From the cell containing the given text, extract its center point as [X, Y] coordinate. 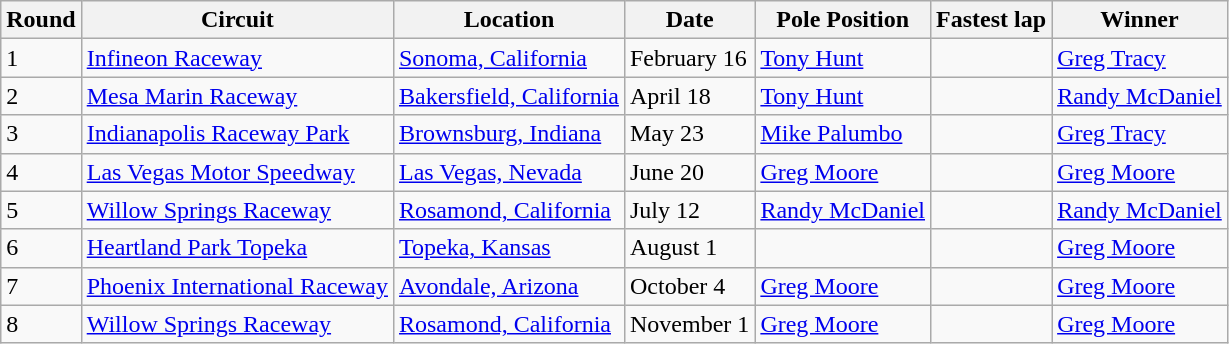
Fastest lap [992, 20]
August 1 [689, 248]
Date [689, 20]
October 4 [689, 286]
5 [41, 210]
Round [41, 20]
Mesa Marin Raceway [237, 96]
Circuit [237, 20]
Bakersfield, California [508, 96]
Avondale, Arizona [508, 286]
July 12 [689, 210]
Las Vegas, Nevada [508, 172]
Phoenix International Raceway [237, 286]
June 20 [689, 172]
6 [41, 248]
Indianapolis Raceway Park [237, 134]
April 18 [689, 96]
8 [41, 324]
May 23 [689, 134]
Sonoma, California [508, 58]
2 [41, 96]
1 [41, 58]
3 [41, 134]
Winner [1140, 20]
4 [41, 172]
Pole Position [843, 20]
Mike Palumbo [843, 134]
Brownsburg, Indiana [508, 134]
Heartland Park Topeka [237, 248]
February 16 [689, 58]
Infineon Raceway [237, 58]
November 1 [689, 324]
Las Vegas Motor Speedway [237, 172]
Topeka, Kansas [508, 248]
Location [508, 20]
7 [41, 286]
